Output the (x, y) coordinate of the center of the cell containing the given text.  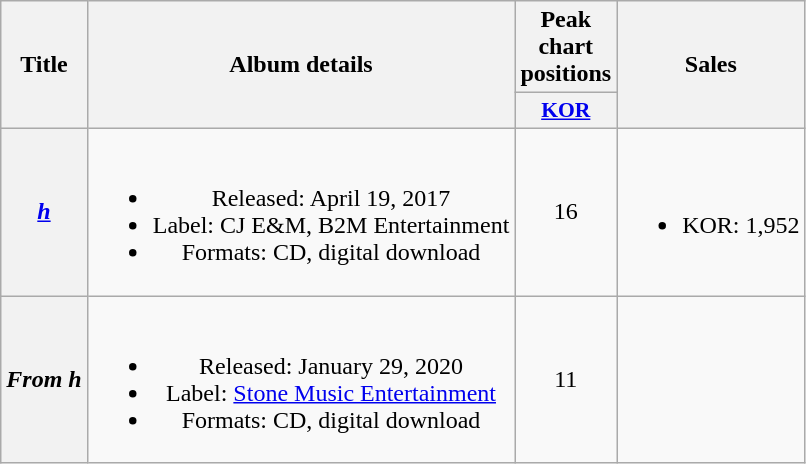
Album details (301, 65)
Title (44, 65)
Released: January 29, 2020Label: Stone Music EntertainmentFormats: CD, digital download (301, 380)
Sales (711, 65)
From h (44, 380)
KOR: 1,952 (711, 212)
h (44, 212)
Peak chart positions (566, 47)
Released: April 19, 2017Label: CJ E&M, B2M EntertainmentFormats: CD, digital download (301, 212)
16 (566, 212)
KOR (566, 111)
11 (566, 380)
